Return the (x, y) coordinate for the center point of the cell that contains the specified text.  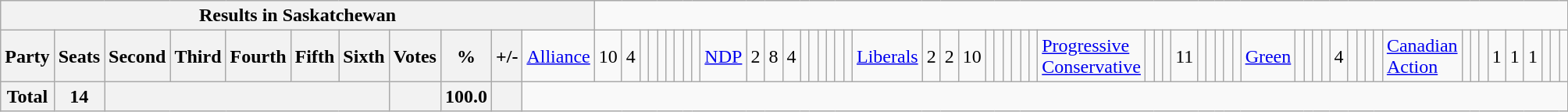
Votes (415, 56)
Progressive Conservative (1092, 56)
14 (79, 96)
+/- (508, 56)
Liberals (887, 56)
100.0 (465, 96)
11 (1185, 56)
% (465, 56)
Fourth (258, 56)
NDP (723, 56)
8 (773, 56)
Alliance (558, 56)
Total (27, 96)
Canadian Action (1422, 56)
Fifth (315, 56)
Sixth (364, 56)
Third (198, 56)
Second (137, 56)
Results in Saskatchewan (298, 16)
Party (27, 56)
Seats (79, 56)
Green (1268, 56)
